Identify which cell holds the provided text, then report its (X, Y) central coordinate. 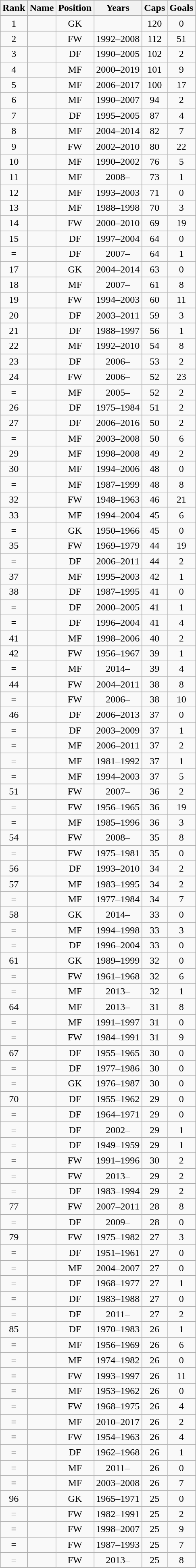
1990–2005 (118, 54)
71 (155, 193)
69 (155, 223)
1992–2010 (118, 346)
1987–1999 (118, 484)
2000–2019 (118, 69)
102 (155, 54)
1956–1967 (118, 653)
1981–1992 (118, 761)
77 (14, 1207)
82 (155, 131)
1968–1975 (118, 1406)
24 (14, 377)
49 (155, 454)
20 (14, 315)
Years (118, 8)
1998–2008 (118, 454)
2004–2007 (118, 1268)
1988–1997 (118, 331)
1953–1962 (118, 1391)
2006–2017 (118, 85)
1977–1986 (118, 1068)
1956–1965 (118, 807)
1995–2005 (118, 115)
1991–1996 (118, 1160)
1955–1965 (118, 1053)
1955–1962 (118, 1099)
1985–1996 (118, 822)
58 (14, 914)
101 (155, 69)
1987–1993 (118, 1545)
1998–2007 (118, 1529)
1974–1982 (118, 1360)
2002– (118, 1130)
15 (14, 239)
63 (155, 269)
112 (155, 39)
1968–1977 (118, 1283)
40 (155, 638)
14 (14, 223)
94 (155, 100)
85 (14, 1329)
1990–2007 (118, 100)
1994–2006 (118, 469)
13 (14, 208)
1995–2003 (118, 576)
2000–2005 (118, 607)
1994–1998 (118, 930)
100 (155, 85)
1994–2004 (118, 515)
53 (155, 361)
2009– (118, 1222)
1993–2003 (118, 193)
1949–1959 (118, 1145)
2007–2011 (118, 1207)
1954–1963 (118, 1437)
1987–1995 (118, 592)
Position (75, 8)
18 (14, 285)
96 (14, 1499)
60 (155, 300)
2005– (118, 392)
Name (42, 8)
1976–1987 (118, 1084)
1951–1961 (118, 1253)
1991–1997 (118, 1022)
1983–1995 (118, 884)
1983–1994 (118, 1191)
80 (155, 146)
2002–2010 (118, 146)
67 (14, 1053)
1977–1984 (118, 899)
1975–1981 (118, 853)
2010–2017 (118, 1421)
2000–2010 (118, 223)
73 (155, 177)
1982–1991 (118, 1514)
1975–1984 (118, 407)
1948–1963 (118, 500)
76 (155, 161)
1950–1966 (118, 530)
1965–1971 (118, 1499)
1993–2010 (118, 868)
Rank (14, 8)
1956–1969 (118, 1345)
Caps (155, 8)
57 (14, 884)
1969–1979 (118, 546)
1970–1983 (118, 1329)
1984–1991 (118, 1038)
79 (14, 1237)
1975–1982 (118, 1237)
87 (155, 115)
1990–2002 (118, 161)
1997–2004 (118, 239)
2006–2016 (118, 423)
2004–2011 (118, 684)
2003–2011 (118, 315)
2003–2009 (118, 730)
1988–1998 (118, 208)
1962–1968 (118, 1453)
1983–1988 (118, 1299)
1992–2008 (118, 39)
12 (14, 193)
2006–2013 (118, 715)
120 (155, 23)
1993–1997 (118, 1375)
1998–2006 (118, 638)
59 (155, 315)
1989–1999 (118, 961)
1961–1968 (118, 976)
Goals (181, 8)
1964–1971 (118, 1114)
